Locate the cell with the specified text and output its [x, y] center coordinate. 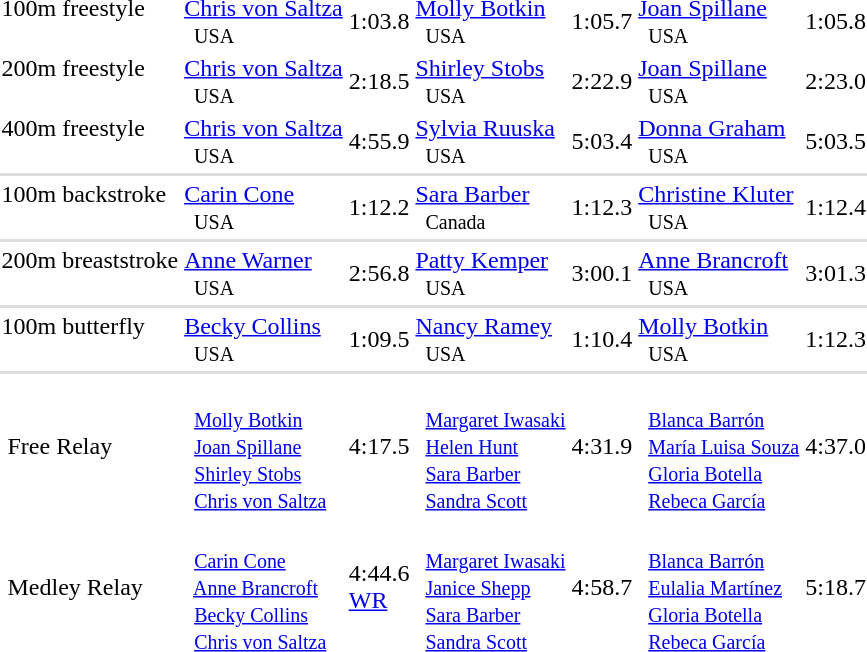
1:10.4 [602, 340]
Nancy Ramey USA [490, 340]
Becky Collins USA [264, 340]
Blanca Barrón María Luisa Souza Gloria Botella Rebeca García [719, 446]
2:56.8 [379, 274]
Sara Barber Canada [490, 208]
2:18.5 [379, 82]
1:12.3 [602, 208]
Sylvia Ruuska USA [490, 142]
Patty Kemper USA [490, 274]
Margaret Iwasaki Helen Hunt Sara Barber Sandra Scott [490, 446]
100m backstroke [90, 208]
Donna Graham USA [719, 142]
Molly Botkin Joan Spillane Shirley Stobs Chris von Saltza [264, 446]
4:17.5 [379, 446]
4:31.9 [602, 446]
1:09.5 [379, 340]
3:00.1 [602, 274]
Christine Kluter USA [719, 208]
Anne Warner USA [264, 274]
Free Relay [90, 446]
Carin Cone USA [264, 208]
Molly Botkin USA [719, 340]
100m butterfly [90, 340]
Shirley Stobs USA [490, 82]
5:03.4 [602, 142]
200m freestyle [90, 82]
4:55.9 [379, 142]
2:22.9 [602, 82]
200m breaststroke [90, 274]
Joan Spillane USA [719, 82]
Anne Brancroft USA [719, 274]
400m freestyle [90, 142]
1:12.2 [379, 208]
